Provide the [x, y] coordinate of the cell's center where the given text is located.  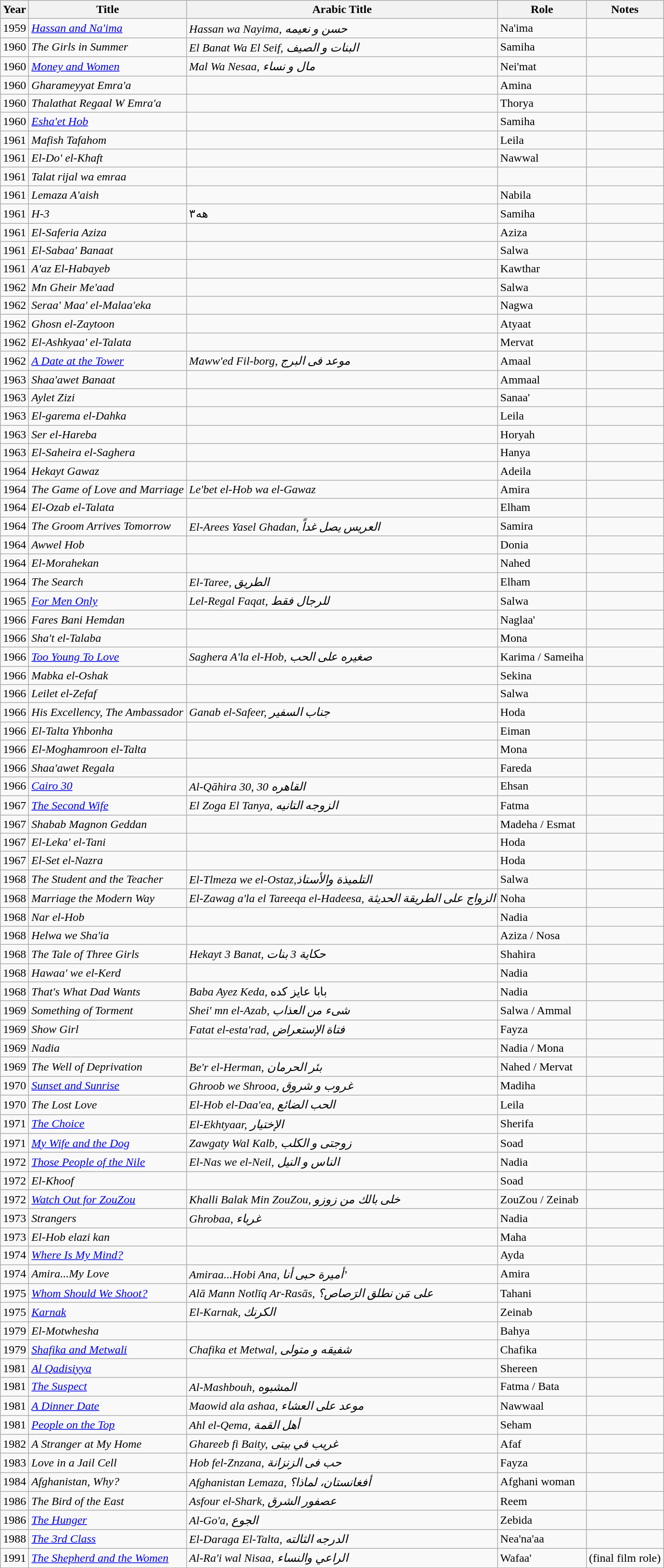
Atyaat [542, 324]
El-Saheira el-Saghera [108, 453]
El-Set el-Nazra [108, 861]
El-Saferia Aziza [108, 232]
Title [108, 10]
Samira [542, 526]
1965 [14, 601]
Those People of the Nile [108, 1162]
El-Leka' el-Tani [108, 842]
El-garema el-Dahka [108, 416]
Lemaza A'aish [108, 195]
Khalli Balak Min ZouZou, خلى بالك من زوزو [343, 1199]
Ahl el-Qema, أهل القمة [343, 1425]
Mafish Tafahom [108, 140]
El Zoga El Tanya, الزوجه التانيه [343, 805]
El-Hob elazi kan [108, 1237]
Ghroob we Shrooa, غروب و شروق [343, 1086]
That's What Dad Wants [108, 992]
Amira...My Love [108, 1274]
Be'r el-Herman, بئر الحرمان [343, 1067]
A Date at the Tower [108, 361]
El-Hob el-Daa'ea, الحب الضائع [343, 1105]
Sherifa [542, 1124]
My Wife and the Dog [108, 1143]
Afaf [542, 1444]
Afghanistan Lemaza, أفغانستان، لماذا؟ [343, 1482]
Thorya [542, 103]
Ghareeb fi Baity, غريب في بيتى [343, 1444]
Ghosn el-Zaytoon [108, 324]
Hanya [542, 453]
Where Is My Mind? [108, 1255]
Ganab el-Safeer, جناب السفير [343, 713]
Awwel Hob [108, 545]
El-Ozab el-Talata [108, 508]
El-Motwhesha [108, 1331]
Adeila [542, 471]
People on the Top [108, 1425]
H-3 [108, 214]
Fatma [542, 805]
1983 [14, 1463]
Madiha [542, 1086]
His Excellency, The Ambassador [108, 713]
The Hunger [108, 1520]
Maha [542, 1237]
Year [14, 10]
El-Tlmeza we el-Ostaz,التلميذة والأستاذ [343, 880]
Amiraa...Hobi Ana, أميرة حبى أنا’ [343, 1274]
Chafika et Metwal, شفيقه و متولى [343, 1350]
ZouZou / Zeinab [542, 1199]
Hassan and Na'ima [108, 28]
El-Arees Yasel Ghadan, العريس يصل غداً [343, 526]
Hassan wa Nayima, حسن و نعيمه [343, 28]
Shaa'awet Banaat [108, 380]
Fatat el-esta'rad, فتاة الإستعراض [343, 1030]
El-Taree, الطريق [343, 582]
Hekayt 3 Banat, حكاية 3 بنات [343, 954]
Ghrobaa, غرباء [343, 1218]
Le'bet el-Hob wa el-Gawaz [343, 489]
1959 [14, 28]
Shahira [542, 954]
El-Morahekan [108, 563]
Helwa we Sha'ia [108, 935]
Talat rijal wa emraa [108, 177]
Zeinab [542, 1312]
Zawgaty Wal Kalb, زوجتى و الكلب [343, 1143]
Aziza / Nosa [542, 935]
The Suspect [108, 1387]
Lel-Regal Faqat, للرجال فقط [343, 601]
Aziza [542, 232]
A Stranger at My Home [108, 1444]
Donia [542, 545]
Gharameyyat Emra'a [108, 85]
Ammaal [542, 380]
Karnak [108, 1312]
Hob fel-Znzana, حب فى الزنزانة [343, 1463]
(final film role) [625, 1558]
Al-Go'a, الجوع [343, 1520]
Notes [625, 10]
Fares Bani Hemdan [108, 620]
The Girls in Summer [108, 47]
Cairo 30 [108, 786]
The Choice [108, 1124]
Watch Out for ZouZou [108, 1199]
Amaal [542, 361]
Nei'mat [542, 66]
Show Girl [108, 1030]
Fareda [542, 767]
El-Talta Yhbonha [108, 731]
Amina [542, 85]
Nawwaal [542, 1406]
Reem [542, 1501]
1988 [14, 1539]
1991 [14, 1558]
Alā Mann Notlīq Ar-Rasās, على مَن نطلق الرَصاص؟ [343, 1293]
El-Sabaa' Banaat [108, 251]
The Lost Love [108, 1105]
The Well of Deprivation [108, 1067]
Maowid ala ashaa, موعد على العشاء [343, 1406]
Too Young To Love [108, 657]
Nahed / Mervat [542, 1067]
Afghanistan, Why? [108, 1482]
Wafaa' [542, 1558]
Maww'ed Fil-borg, موعد فى البرج [343, 361]
El-Ekhtyaar, الإختيار [343, 1124]
The Student and the Teacher [108, 880]
Nagwa [542, 306]
Sekina [542, 675]
Kawthar [542, 269]
Love in a Jail Cell [108, 1463]
Nea'na'aa [542, 1539]
A'az El-Habayeb [108, 269]
Al Qadisiyya [108, 1368]
Eiman [542, 731]
Hawaa' we el-Kerd [108, 972]
The Search [108, 582]
Sanaa' [542, 398]
The Game of Love and Marriage [108, 489]
El Banat Wa El Seif, البنات و الصيف [343, 47]
El-Nas we el-Neil, الناس و النيل [343, 1162]
Al-Qāhira 30, القاهره 30 [343, 786]
El-Zawag a'la el Tareeqa el-Hadeesa, الزواج على الطريقة الحديثة [343, 898]
Marriage the Modern Way [108, 898]
Esha'et Hob [108, 122]
Baba Ayez Keda, بابا عايز كده [343, 992]
Zebida [542, 1520]
Leilet el-Zefaf [108, 694]
El-Do' el-Khaft [108, 158]
Nadia / Mona [542, 1048]
Arabic Title [343, 10]
Afghani woman [542, 1482]
Seham [542, 1425]
Sunset and Sunrise [108, 1086]
El-Daraga El-Talta, الدرجه الثالته [343, 1539]
The 3rd Class [108, 1539]
Karima / Sameiha [542, 657]
Money and Women [108, 66]
El-Moghamroon el-Talta [108, 749]
A Dinner Date [108, 1406]
Asfour el-Shark, عصفور الشرق [343, 1501]
Nabila [542, 195]
Role [542, 10]
Al-Ra'i wal Nisaa, الراعي والنساء [343, 1558]
Shei' mn el-Azab, شىء من العذاب [343, 1010]
Sha't el-Talaba [108, 638]
El-Ashkyaa' el-Talata [108, 342]
Shaa'awet Regala [108, 767]
Tahani [542, 1293]
Seraa' Maa' el-Malaa'eka [108, 306]
Nahed [542, 563]
Salwa / Ammal [542, 1010]
Whom Should We Shoot? [108, 1293]
Na'ima [542, 28]
Nar el-Hob [108, 917]
Something of Torment [108, 1010]
هه٣ [343, 214]
El-Karnak, الكرنك [343, 1312]
Madeha / Esmat [542, 824]
Naglaa' [542, 620]
Ser el-Hareba [108, 434]
The Second Wife [108, 805]
Fatma / Bata [542, 1387]
Saghera A'la el-Hob, صغيره على الحب [343, 657]
Ehsan [542, 786]
Nawwal [542, 158]
The Tale of Three Girls [108, 954]
Shafika and Metwali [108, 1350]
Aylet Zizi [108, 398]
Shabab Magnon Geddan [108, 824]
Shereen [542, 1368]
Mn Gheir Me'aad [108, 287]
Al-Mashbouh, المشبوه [343, 1387]
The Shepherd and the Women [108, 1558]
Mabka el-Oshak [108, 675]
The Groom Arrives Tomorrow [108, 526]
Noha [542, 898]
Horyah [542, 434]
For Men Only [108, 601]
Chafika [542, 1350]
El-Khoof [108, 1181]
Ayda [542, 1255]
Mal Wa Nesaa, مال و نساء [343, 66]
The Bird of the East [108, 1501]
Bahya [542, 1331]
Thalathat Regaal W Emra'a [108, 103]
1982 [14, 1444]
1984 [14, 1482]
Hekayt Gawaz [108, 471]
Strangers [108, 1218]
Mervat [542, 342]
